From the cell containing the given text, extract its center point as (X, Y) coordinate. 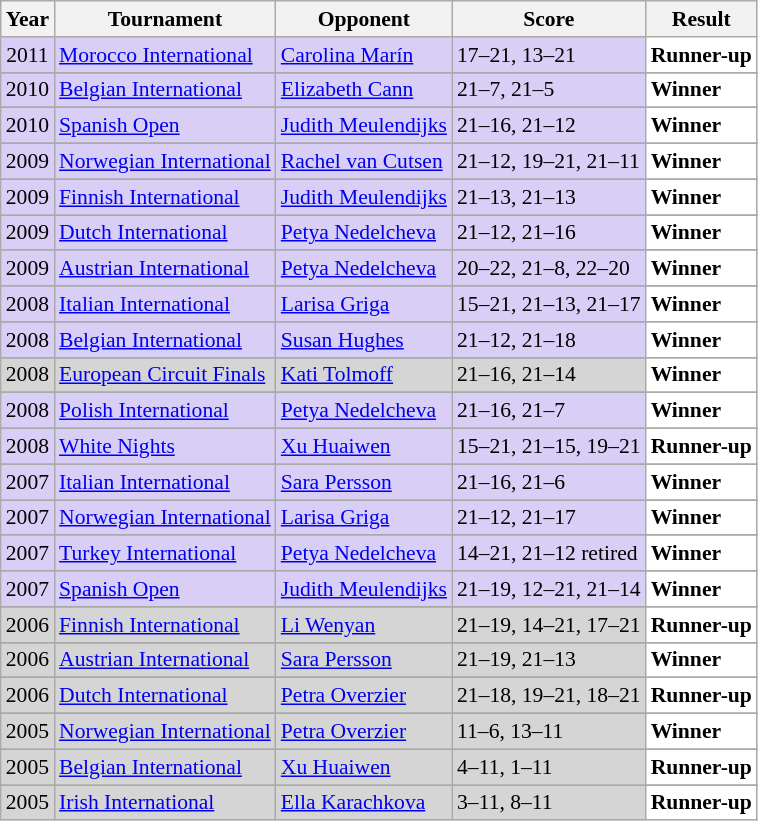
21–16, 21–12 (549, 126)
20–22, 21–8, 22–20 (549, 269)
21–13, 21–13 (549, 197)
Carolina Marín (364, 55)
21–16, 21–7 (549, 411)
Tournament (165, 19)
Turkey International (165, 554)
Year (28, 19)
Opponent (364, 19)
Polish International (165, 411)
21–12, 19–21, 21–11 (549, 162)
White Nights (165, 447)
21–12, 21–17 (549, 518)
21–7, 21–5 (549, 90)
21–19, 14–21, 17–21 (549, 625)
21–18, 19–21, 18–21 (549, 696)
15–21, 21–13, 21–17 (549, 304)
11–6, 13–11 (549, 732)
Susan Hughes (364, 340)
Morocco International (165, 55)
Score (549, 19)
21–16, 21–14 (549, 375)
Rachel van Cutsen (364, 162)
21–12, 21–18 (549, 340)
Kati Tolmoff (364, 375)
European Circuit Finals (165, 375)
15–21, 21–15, 19–21 (549, 447)
Result (702, 19)
Irish International (165, 803)
3–11, 8–11 (549, 803)
14–21, 21–12 retired (549, 554)
4–11, 1–11 (549, 767)
21–16, 21–6 (549, 482)
21–19, 21–13 (549, 660)
21–19, 12–21, 21–14 (549, 589)
Ella Karachkova (364, 803)
17–21, 13–21 (549, 55)
Elizabeth Cann (364, 90)
21–12, 21–16 (549, 233)
Li Wenyan (364, 625)
2011 (28, 55)
